Find where the given text appears and provide that cell's center as [x, y] coordinate. 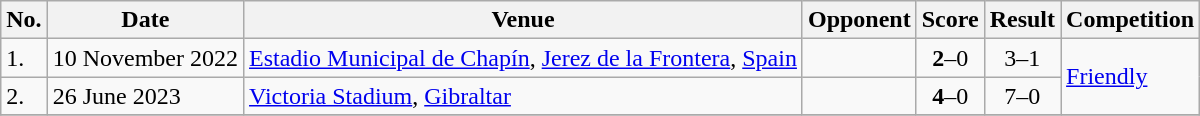
Date [145, 20]
7–0 [1022, 96]
4–0 [950, 96]
Score [950, 20]
1. [24, 58]
Opponent [859, 20]
10 November 2022 [145, 58]
Friendly [1130, 77]
26 June 2023 [145, 96]
2. [24, 96]
Competition [1130, 20]
Result [1022, 20]
3–1 [1022, 58]
Victoria Stadium, Gibraltar [524, 96]
No. [24, 20]
2–0 [950, 58]
Venue [524, 20]
Estadio Municipal de Chapín, Jerez de la Frontera, Spain [524, 58]
